Locate the cell with the specified text and output its [x, y] center coordinate. 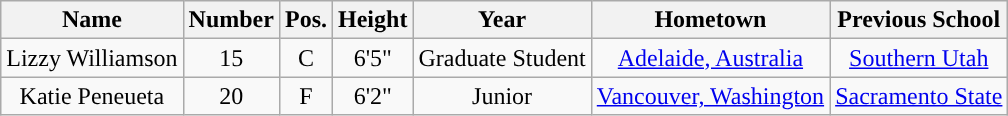
Katie Peneueta [92, 96]
Hometown [710, 20]
Pos. [306, 20]
20 [231, 96]
Sacramento State [919, 96]
Southern Utah [919, 58]
6'2" [373, 96]
Number [231, 20]
Graduate Student [502, 58]
Height [373, 20]
6'5" [373, 58]
Year [502, 20]
Lizzy Williamson [92, 58]
Adelaide, Australia [710, 58]
15 [231, 58]
Name [92, 20]
F [306, 96]
C [306, 58]
Vancouver, Washington [710, 96]
Previous School [919, 20]
Junior [502, 96]
